Search for the cell housing the specified text and yield its (x, y) center coordinate. 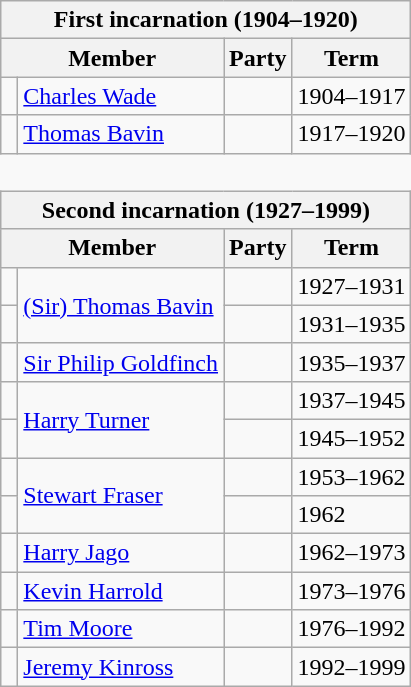
1992–1999 (352, 667)
Tim Moore (121, 629)
Second incarnation (1927–1999) (206, 210)
(Sir) Thomas Bavin (121, 305)
1962 (352, 515)
Jeremy Kinross (121, 667)
1904–1917 (352, 96)
Charles Wade (121, 96)
1976–1992 (352, 629)
Kevin Harrold (121, 591)
1917–1920 (352, 134)
1962–1973 (352, 553)
1953–1962 (352, 477)
1945–1952 (352, 438)
1937–1945 (352, 400)
Harry Turner (121, 419)
1931–1935 (352, 324)
1935–1937 (352, 362)
Sir Philip Goldfinch (121, 362)
Thomas Bavin (121, 134)
Harry Jago (121, 553)
First incarnation (1904–1920) (206, 20)
1927–1931 (352, 286)
Stewart Fraser (121, 496)
1973–1976 (352, 591)
